Capture the cell that displays the provided text and extract its [X, Y] central coordinate. 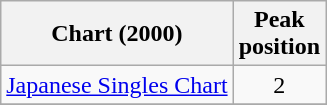
Peakposition [279, 34]
Chart (2000) [117, 34]
2 [279, 85]
Japanese Singles Chart [117, 85]
